From the cell containing the given text, extract its center point as [x, y] coordinate. 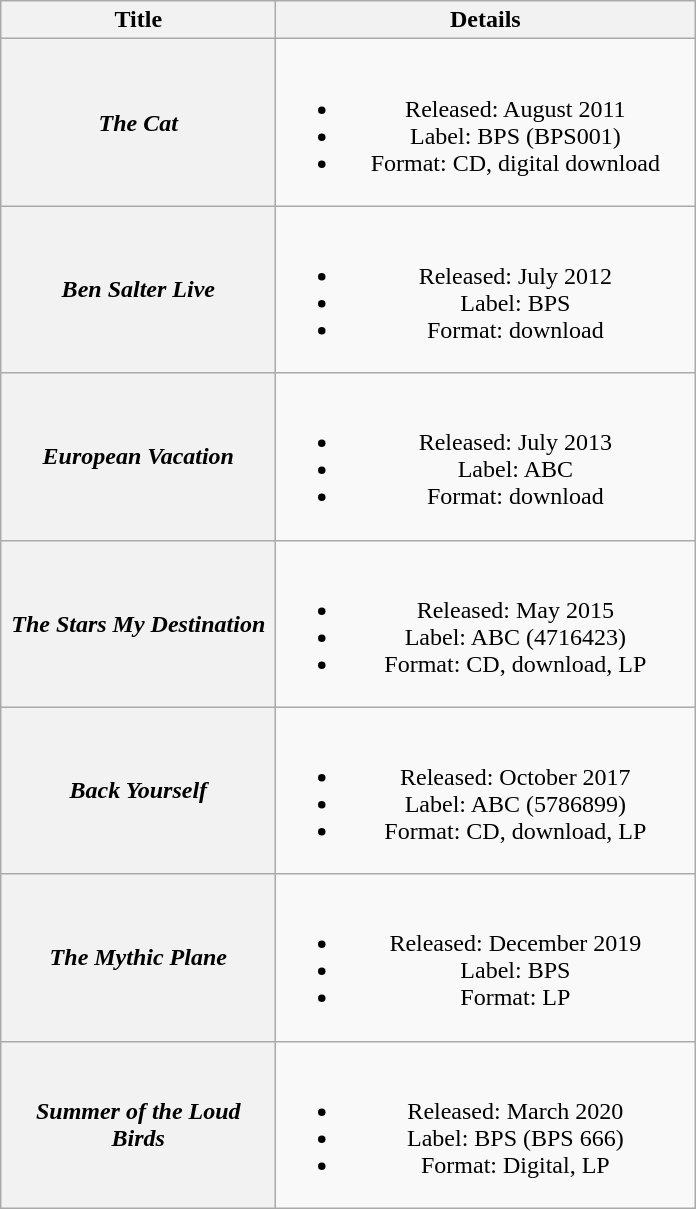
Released: December 2019Label: BPSFormat: LP [486, 958]
Details [486, 20]
Released: July 2012Label: BPSFormat: download [486, 290]
Summer of the Loud Birds [138, 1124]
Released: March 2020Label: BPS (BPS 666)Format: Digital, LP [486, 1124]
Released: August 2011Label: BPS (BPS001)Format: CD, digital download [486, 122]
The Stars My Destination [138, 624]
Ben Salter Live [138, 290]
European Vacation [138, 456]
Released: July 2013Label: ABCFormat: download [486, 456]
Title [138, 20]
Back Yourself [138, 790]
The Cat [138, 122]
The Mythic Plane [138, 958]
Released: October 2017Label: ABC (5786899)Format: CD, download, LP [486, 790]
Released: May 2015Label: ABC (4716423)Format: CD, download, LP [486, 624]
